Output the (X, Y) coordinate of the center of the cell containing the given text.  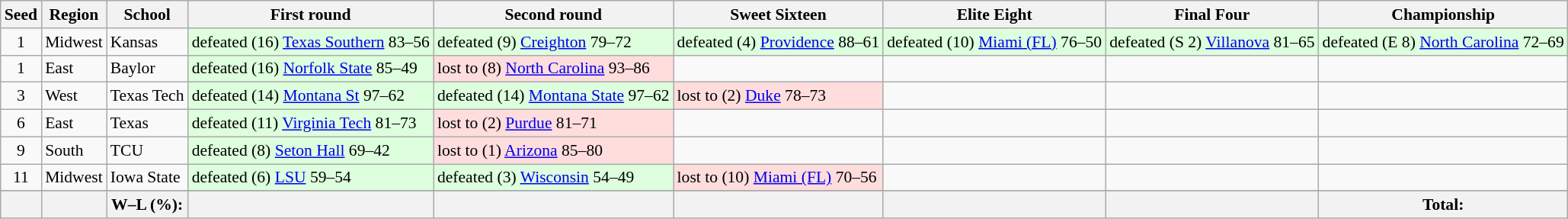
defeated (11) Virginia Tech 81–73 (311, 124)
South (74, 150)
defeated (9) Creighton 79–72 (553, 42)
Total: (1443, 205)
3 (21, 96)
Texas Tech (148, 96)
defeated (14) Montana St 97–62 (311, 96)
defeated (6) LSU 59–54 (311, 178)
lost to (2) Purdue 81–71 (553, 124)
defeated (16) Norfolk State 85–49 (311, 69)
West (74, 96)
defeated (E 8) North Carolina 72–69 (1443, 42)
defeated (4) Providence 88–61 (779, 42)
Sweet Sixteen (779, 14)
lost to (2) Duke 78–73 (779, 96)
Elite Eight (994, 14)
Texas (148, 124)
11 (21, 178)
Second round (553, 14)
Kansas (148, 42)
6 (21, 124)
defeated (S 2) Villanova 81–65 (1211, 42)
Final Four (1211, 14)
School (148, 14)
defeated (16) Texas Southern 83–56 (311, 42)
Region (74, 14)
Championship (1443, 14)
Seed (21, 14)
defeated (10) Miami (FL) 76–50 (994, 42)
defeated (3) Wisconsin 54–49 (553, 178)
W–L (%): (148, 205)
TCU (148, 150)
defeated (8) Seton Hall 69–42 (311, 150)
9 (21, 150)
First round (311, 14)
lost to (8) North Carolina 93–86 (553, 69)
Baylor (148, 69)
lost to (10) Miami (FL) 70–56 (779, 178)
lost to (1) Arizona 85–80 (553, 150)
Iowa State (148, 178)
defeated (14) Montana State 97–62 (553, 96)
